Return the (X, Y) coordinate for the center point of the cell that contains the specified text.  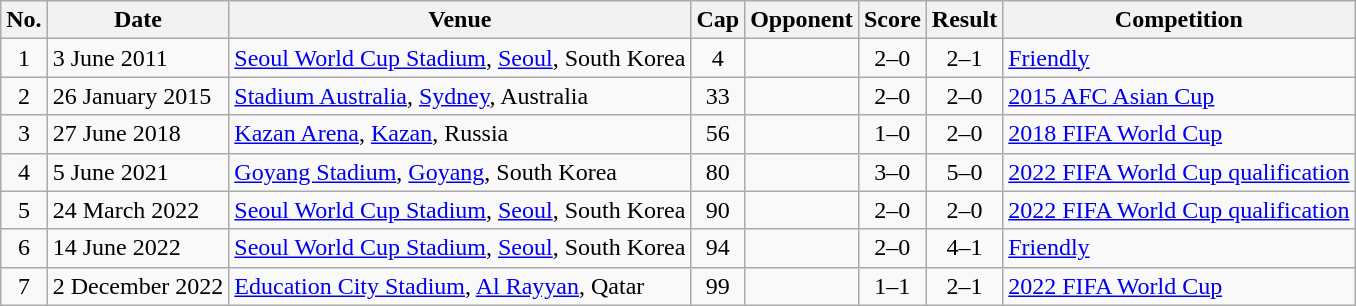
6 (24, 248)
Competition (1179, 20)
3–0 (892, 172)
2 (24, 96)
Education City Stadium, Al Rayyan, Qatar (460, 286)
5 (24, 210)
80 (718, 172)
4–1 (964, 248)
Venue (460, 20)
Opponent (802, 20)
Kazan Arena, Kazan, Russia (460, 134)
1–1 (892, 286)
No. (24, 20)
90 (718, 210)
94 (718, 248)
2018 FIFA World Cup (1179, 134)
14 June 2022 (138, 248)
27 June 2018 (138, 134)
1–0 (892, 134)
2 December 2022 (138, 286)
56 (718, 134)
Result (964, 20)
7 (24, 286)
5–0 (964, 172)
3 (24, 134)
Goyang Stadium, Goyang, South Korea (460, 172)
Score (892, 20)
24 March 2022 (138, 210)
Stadium Australia, Sydney, Australia (460, 96)
Date (138, 20)
33 (718, 96)
5 June 2021 (138, 172)
1 (24, 58)
3 June 2011 (138, 58)
99 (718, 286)
2022 FIFA World Cup (1179, 286)
2015 AFC Asian Cup (1179, 96)
Cap (718, 20)
26 January 2015 (138, 96)
